Capture the cell that displays the provided text and extract its (X, Y) central coordinate. 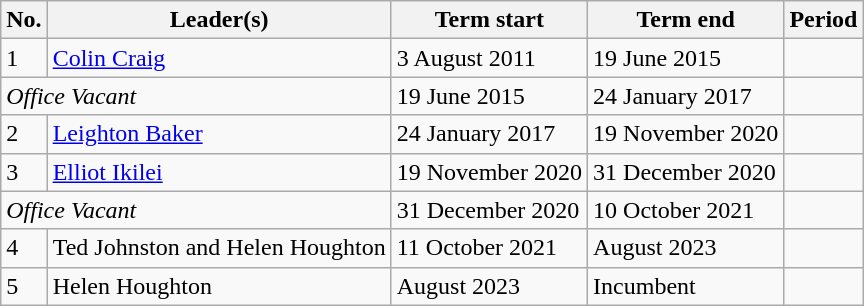
3 August 2011 (489, 58)
Period (824, 20)
2 (24, 134)
Ted Johnston and Helen Houghton (219, 248)
Incumbent (686, 286)
Colin Craig (219, 58)
Helen Houghton (219, 286)
10 October 2021 (686, 210)
5 (24, 286)
11 October 2021 (489, 248)
Term start (489, 20)
Leader(s) (219, 20)
1 (24, 58)
Elliot Ikilei (219, 172)
No. (24, 20)
Term end (686, 20)
4 (24, 248)
3 (24, 172)
Leighton Baker (219, 134)
